Identify which cell holds the provided text, then report its [X, Y] central coordinate. 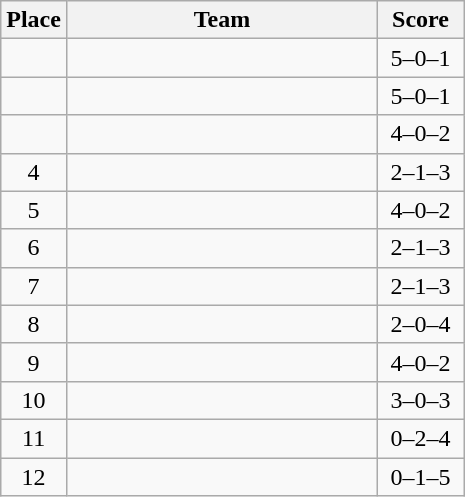
12 [34, 477]
5 [34, 210]
Score [421, 20]
2–0–4 [421, 324]
7 [34, 286]
3–0–3 [421, 400]
9 [34, 362]
6 [34, 248]
Team [222, 20]
11 [34, 438]
8 [34, 324]
0–1–5 [421, 477]
Place [34, 20]
4 [34, 172]
0–2–4 [421, 438]
10 [34, 400]
